Capture the cell that displays the provided text and extract its [X, Y] central coordinate. 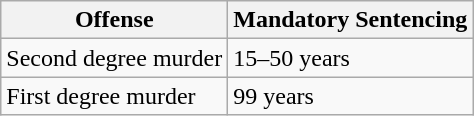
15–50 years [350, 58]
Offense [114, 20]
99 years [350, 96]
Second degree murder [114, 58]
First degree murder [114, 96]
Mandatory Sentencing [350, 20]
